Pinpoint the cell where the given text exists, returning its [X, Y] midpoint coordinate. 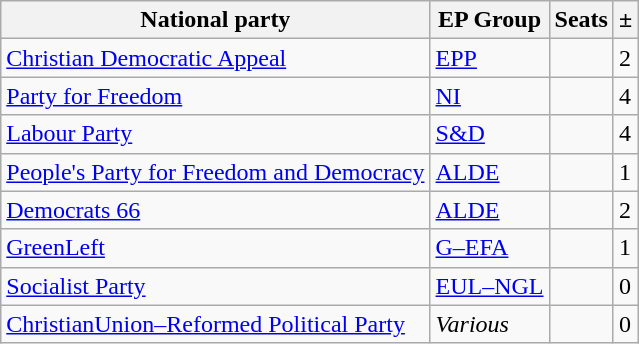
Seats [581, 20]
Party for Freedom [216, 96]
EUL–NGL [490, 286]
EPP [490, 58]
Various [490, 324]
National party [216, 20]
EP Group [490, 20]
Christian Democratic Appeal [216, 58]
Labour Party [216, 134]
G–EFA [490, 248]
Socialist Party [216, 286]
ChristianUnion–Reformed Political Party [216, 324]
Democrats 66 [216, 210]
People's Party for Freedom and Democracy [216, 172]
± [625, 20]
NI [490, 96]
S&D [490, 134]
GreenLeft [216, 248]
